Extract the [X, Y] coordinate from the center of the cell holding the provided text.  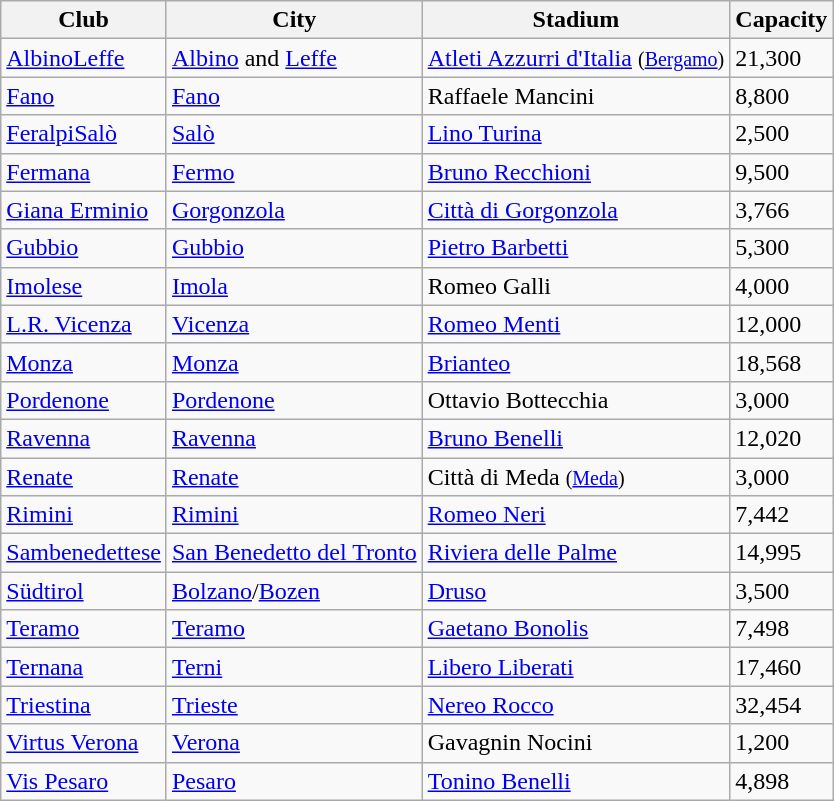
Druso [576, 591]
Gaetano Bonolis [576, 629]
32,454 [782, 705]
Ternana [84, 667]
Raffaele Mancini [576, 96]
3,766 [782, 210]
Vicenza [294, 324]
Città di Meda (Meda) [576, 477]
Trieste [294, 705]
4,898 [782, 781]
Giana Erminio [84, 210]
L.R. Vicenza [84, 324]
Sambenedettese [84, 553]
Gorgonzola [294, 210]
14,995 [782, 553]
12,000 [782, 324]
Virtus Verona [84, 743]
San Benedetto del Tronto [294, 553]
Stadium [576, 20]
Brianteo [576, 362]
Terni [294, 667]
FeralpiSalò [84, 134]
17,460 [782, 667]
8,800 [782, 96]
12,020 [782, 438]
3,500 [782, 591]
Fermo [294, 172]
Club [84, 20]
Gavagnin Nocini [576, 743]
Vis Pesaro [84, 781]
Imola [294, 286]
5,300 [782, 248]
Bolzano/Bozen [294, 591]
Libero Liberati [576, 667]
Nereo Rocco [576, 705]
7,442 [782, 515]
AlbinoLeffe [84, 58]
Tonino Benelli [576, 781]
Atleti Azzurri d'Italia (Bergamo) [576, 58]
Triestina [84, 705]
Bruno Recchioni [576, 172]
21,300 [782, 58]
2,500 [782, 134]
Salò [294, 134]
Südtirol [84, 591]
Città di Gorgonzola [576, 210]
18,568 [782, 362]
Fermana [84, 172]
9,500 [782, 172]
Riviera delle Palme [576, 553]
Imolese [84, 286]
Pesaro [294, 781]
Lino Turina [576, 134]
Romeo Menti [576, 324]
7,498 [782, 629]
Bruno Benelli [576, 438]
Ottavio Bottecchia [576, 400]
Capacity [782, 20]
Pietro Barbetti [576, 248]
4,000 [782, 286]
Albino and Leffe [294, 58]
Verona [294, 743]
City [294, 20]
Romeo Neri [576, 515]
Romeo Galli [576, 286]
1,200 [782, 743]
